Extract the [x, y] coordinate from the center of the cell holding the provided text.  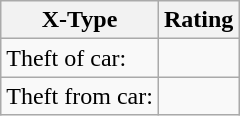
Theft of car: [80, 58]
Rating [198, 20]
Theft from car: [80, 96]
X-Type [80, 20]
